Find where the given text appears and provide that cell's center as [X, Y] coordinate. 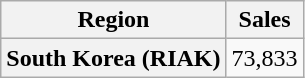
Sales [264, 20]
73,833 [264, 58]
South Korea (RIAK) [114, 58]
Region [114, 20]
